Capture the cell that displays the provided text and extract its [X, Y] central coordinate. 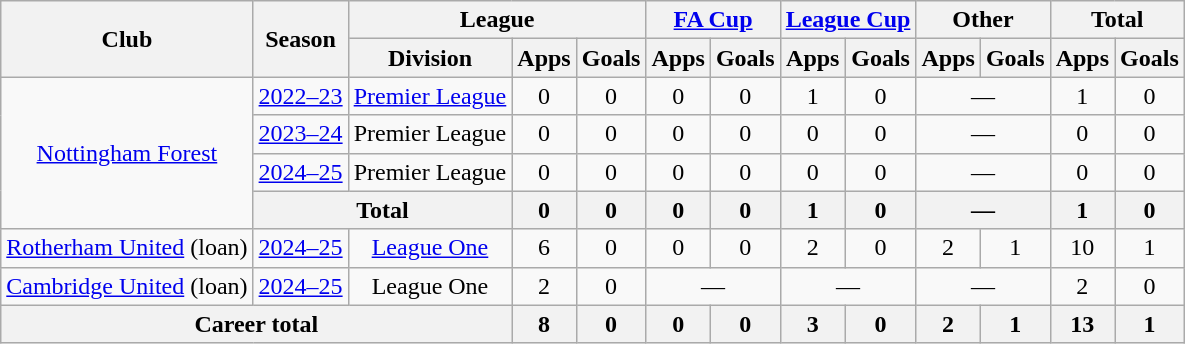
Season [300, 39]
13 [1082, 324]
League Cup [848, 20]
10 [1082, 248]
Rotherham United (loan) [127, 248]
2022–23 [300, 96]
Nottingham Forest [127, 153]
Career total [256, 324]
8 [544, 324]
League [497, 20]
6 [544, 248]
Cambridge United (loan) [127, 286]
Other [983, 20]
Club [127, 39]
FA Cup [713, 20]
Division [430, 58]
2023–24 [300, 134]
3 [812, 324]
